Return the [X, Y] coordinate for the center point of the cell that contains the specified text.  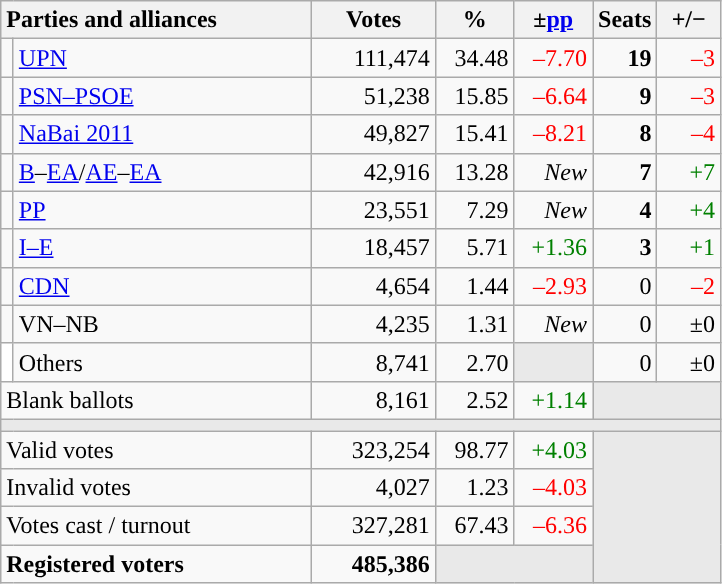
PSN–PSOE [162, 96]
111,474 [374, 58]
NaBai 2011 [162, 134]
2.70 [474, 362]
8,741 [374, 362]
+/− [689, 20]
Registered voters [156, 564]
PP [162, 210]
323,254 [374, 449]
13.28 [474, 172]
4,027 [374, 488]
B–EA/AE–EA [162, 172]
51,238 [374, 96]
+1 [689, 248]
±pp [554, 20]
Parties and alliances [156, 20]
1.44 [474, 286]
–8.21 [554, 134]
–7.70 [554, 58]
+4.03 [554, 449]
67.43 [474, 526]
+7 [689, 172]
49,827 [374, 134]
Votes [374, 20]
7.29 [474, 210]
Seats [624, 20]
9 [624, 96]
8,161 [374, 400]
7 [624, 172]
4,235 [374, 324]
Votes cast / turnout [156, 526]
–2 [689, 286]
–2.93 [554, 286]
98.77 [474, 449]
–4 [689, 134]
8 [624, 134]
23,551 [374, 210]
1.23 [474, 488]
19 [624, 58]
34.48 [474, 58]
–4.03 [554, 488]
15.41 [474, 134]
+4 [689, 210]
CDN [162, 286]
VN–NB [162, 324]
4,654 [374, 286]
+1.14 [554, 400]
Others [162, 362]
UPN [162, 58]
Invalid votes [156, 488]
Blank ballots [156, 400]
I–E [162, 248]
+1.36 [554, 248]
Valid votes [156, 449]
485,386 [374, 564]
42,916 [374, 172]
15.85 [474, 96]
327,281 [374, 526]
3 [624, 248]
4 [624, 210]
% [474, 20]
–6.36 [554, 526]
1.31 [474, 324]
2.52 [474, 400]
18,457 [374, 248]
5.71 [474, 248]
–6.64 [554, 96]
